Scan for the cell matching the given text and deliver its (x, y) coordinate at center. 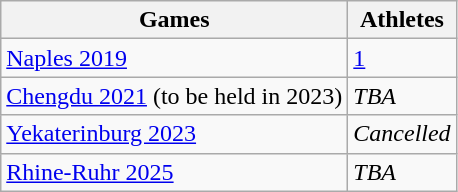
Naples 2019 (174, 58)
Rhine-Ruhr 2025 (174, 172)
1 (402, 58)
Chengdu 2021 (to be held in 2023) (174, 96)
Yekaterinburg 2023 (174, 134)
Games (174, 20)
Athletes (402, 20)
Cancelled (402, 134)
